Return (x, y) of the center of cell containing provided text 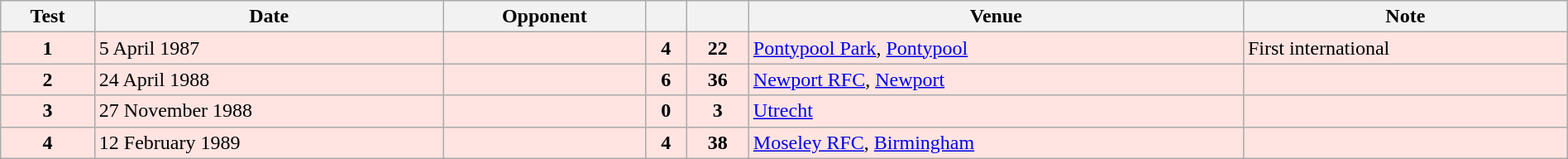
38 (718, 142)
24 April 1988 (269, 79)
First international (1405, 48)
Date (269, 17)
Pontypool Park, Pontypool (996, 48)
Note (1405, 17)
Test (48, 17)
Venue (996, 17)
Newport RFC, Newport (996, 79)
Opponent (544, 17)
0 (666, 111)
1 (48, 48)
Moseley RFC, Birmingham (996, 142)
Utrecht (996, 111)
6 (666, 79)
12 February 1989 (269, 142)
22 (718, 48)
27 November 1988 (269, 111)
2 (48, 79)
5 April 1987 (269, 48)
36 (718, 79)
